Determine the [x, y] coordinate at the center of the cell enclosing the given text.  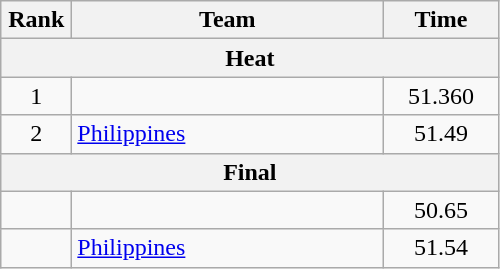
2 [36, 134]
51.49 [441, 134]
Rank [36, 20]
51.360 [441, 96]
Heat [250, 58]
51.54 [441, 248]
Team [228, 20]
50.65 [441, 210]
Time [441, 20]
1 [36, 96]
Final [250, 172]
